Locate the cell with the specified text and output its (X, Y) center coordinate. 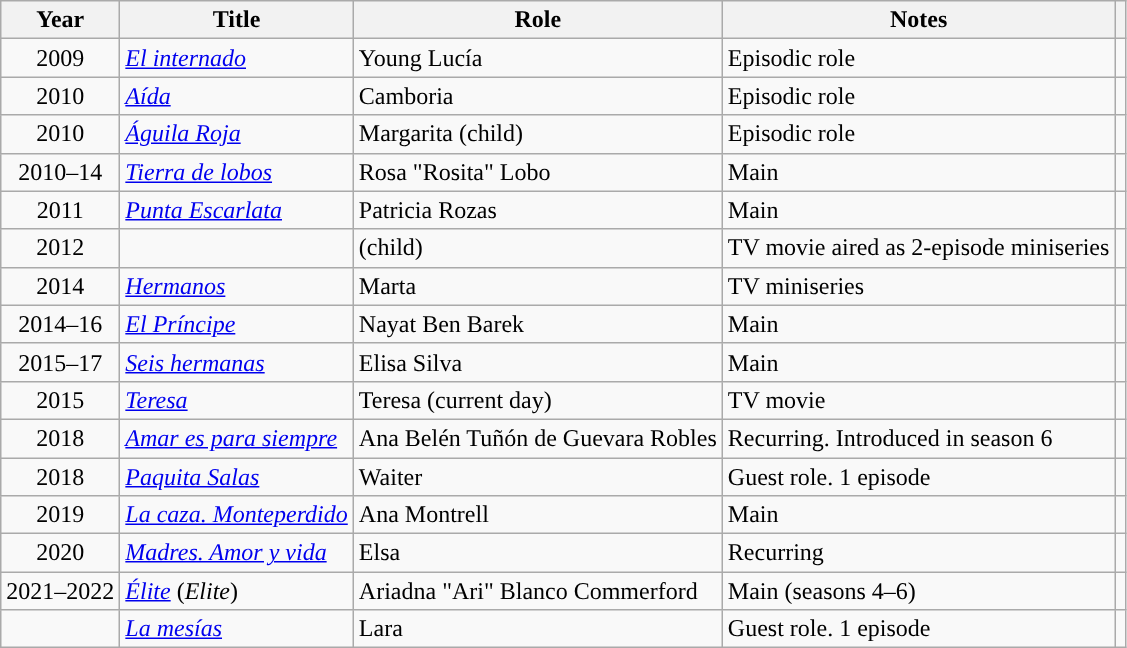
Hermanos (236, 286)
2014 (60, 286)
2011 (60, 210)
Recurring. Introduced in season 6 (918, 438)
Role (538, 20)
2020 (60, 553)
Lara (538, 629)
Rosa "Rosita" Lobo (538, 172)
Margarita (child) (538, 134)
Madres. Amor y vida (236, 553)
Ana Montrell (538, 515)
Young Lucía (538, 58)
2015–17 (60, 362)
Seis hermanas (236, 362)
2010–14 (60, 172)
El internado (236, 58)
Águila Roja (236, 134)
Main (seasons 4–6) (918, 591)
2015 (60, 400)
La caza. Monteperdido (236, 515)
(child) (538, 248)
Title (236, 20)
2012 (60, 248)
2009 (60, 58)
Teresa (current day) (538, 400)
Patricia Rozas (538, 210)
Elsa (538, 553)
Ariadna "Ari" Blanco Commerford (538, 591)
Punta Escarlata (236, 210)
Marta (538, 286)
La mesías (236, 629)
2021–2022 (60, 591)
Aída (236, 96)
2014–16 (60, 324)
Tierra de lobos (236, 172)
Waiter (538, 477)
Ana Belén Tuñón de Guevara Robles (538, 438)
TV movie aired as 2-episode miniseries (918, 248)
Paquita Salas (236, 477)
Élite (Elite) (236, 591)
Recurring (918, 553)
Elisa Silva (538, 362)
TV movie (918, 400)
El Príncipe (236, 324)
TV miniseries (918, 286)
Nayat Ben Barek (538, 324)
Notes (918, 20)
Amar es para siempre (236, 438)
Year (60, 20)
2019 (60, 515)
Teresa (236, 400)
Camboria (538, 96)
